Extract the (X, Y) coordinate from the center of the cell holding the provided text.  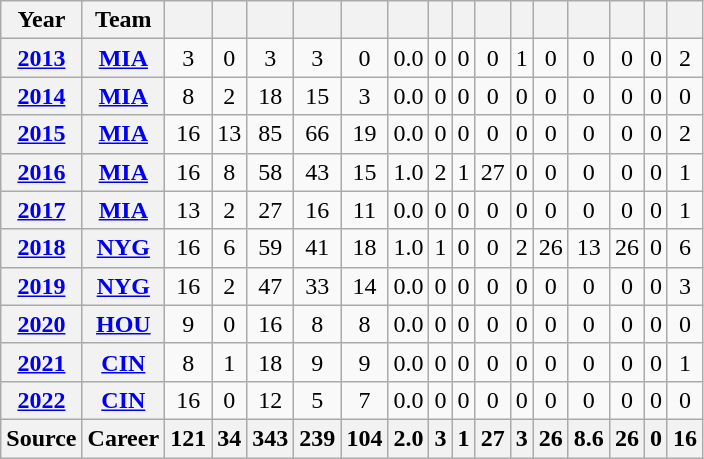
Year (42, 20)
2022 (42, 400)
2015 (42, 134)
59 (270, 248)
33 (318, 286)
12 (270, 400)
85 (270, 134)
2018 (42, 248)
2.0 (408, 438)
5 (318, 400)
2016 (42, 172)
41 (318, 248)
2019 (42, 286)
19 (364, 134)
11 (364, 210)
2013 (42, 58)
34 (230, 438)
66 (318, 134)
14 (364, 286)
47 (270, 286)
121 (188, 438)
104 (364, 438)
Team (124, 20)
2020 (42, 324)
Source (42, 438)
2014 (42, 96)
239 (318, 438)
58 (270, 172)
Career (124, 438)
43 (318, 172)
7 (364, 400)
2021 (42, 362)
2017 (42, 210)
8.6 (588, 438)
343 (270, 438)
HOU (124, 324)
